Search for the cell housing the specified text and yield its [X, Y] center coordinate. 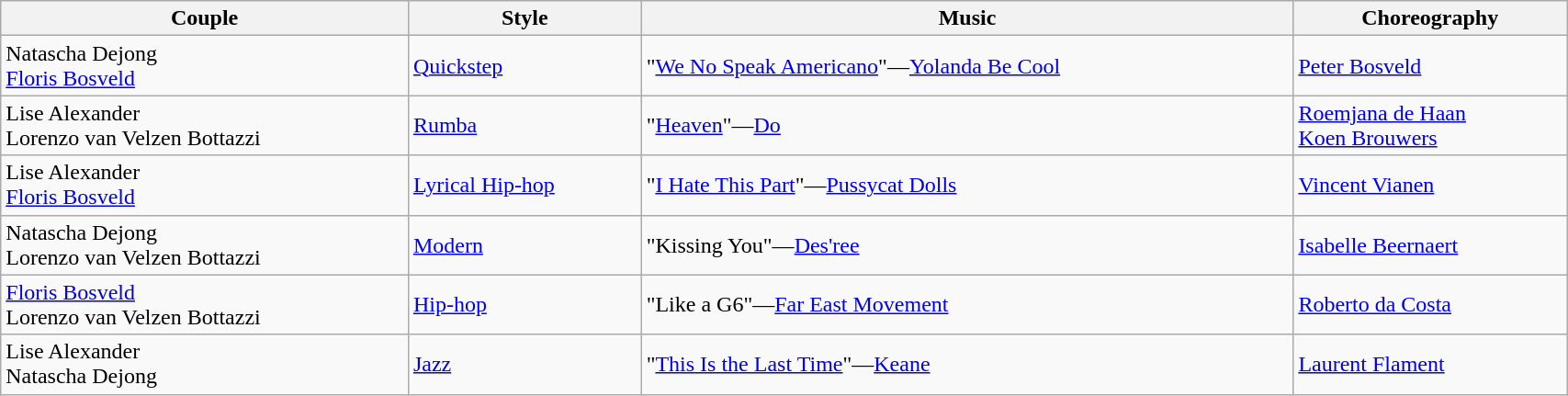
Style [525, 18]
Natascha DejongLorenzo van Velzen Bottazzi [205, 244]
"We No Speak Americano"—Yolanda Be Cool [967, 66]
Music [967, 18]
Quickstep [525, 66]
Modern [525, 244]
Roberto da Costa [1430, 305]
"This Is the Last Time"—Keane [967, 364]
Vincent Vianen [1430, 186]
Laurent Flament [1430, 364]
Roemjana de HaanKoen Brouwers [1430, 125]
Lise AlexanderLorenzo van Velzen Bottazzi [205, 125]
Isabelle Beernaert [1430, 244]
Choreography [1430, 18]
Jazz [525, 364]
Couple [205, 18]
Hip-hop [525, 305]
"Heaven"—Do [967, 125]
"Like a G6"—Far East Movement [967, 305]
Peter Bosveld [1430, 66]
"Kissing You"—Des'ree [967, 244]
Natascha DejongFloris Bosveld [205, 66]
Lise AlexanderFloris Bosveld [205, 186]
Lyrical Hip-hop [525, 186]
Lise AlexanderNatascha Dejong [205, 364]
Floris BosveldLorenzo van Velzen Bottazzi [205, 305]
"I Hate This Part"—Pussycat Dolls [967, 186]
Rumba [525, 125]
